Scan for the cell matching the given text and deliver its (x, y) coordinate at center. 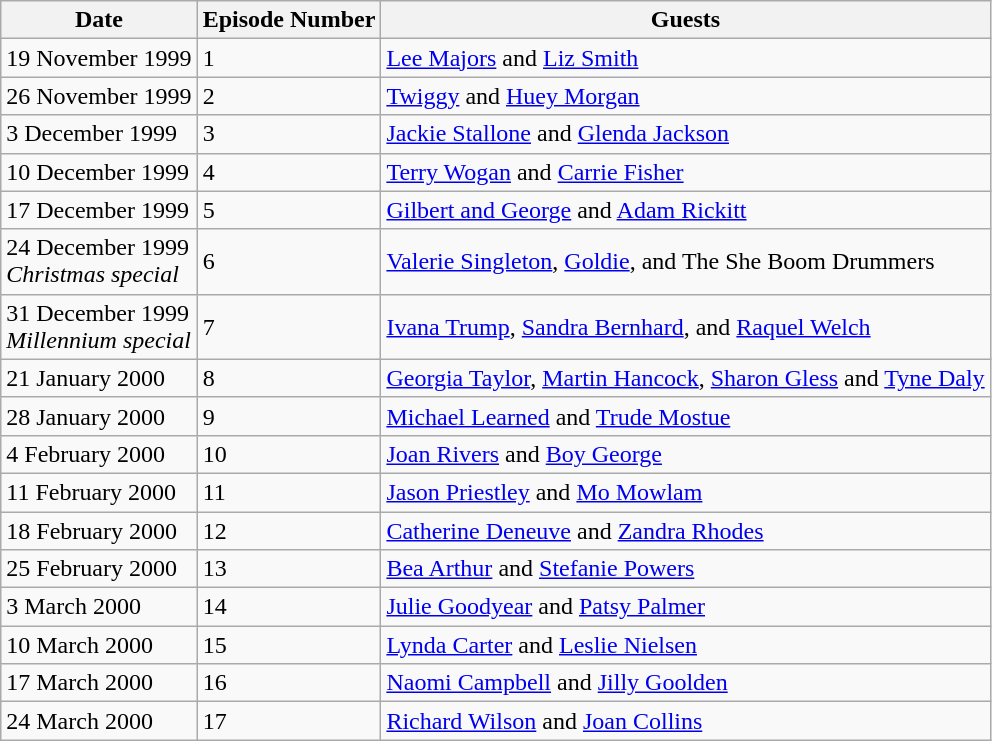
3 December 1999 (99, 134)
Lynda Carter and Leslie Nielsen (686, 645)
5 (289, 210)
7 (289, 326)
21 January 2000 (99, 378)
Episode Number (289, 20)
Valerie Singleton, Goldie, and The She Boom Drummers (686, 262)
17 (289, 721)
Georgia Taylor, Martin Hancock, Sharon Gless and Tyne Daly (686, 378)
6 (289, 262)
Bea Arthur and Stefanie Powers (686, 569)
4 February 2000 (99, 454)
Richard Wilson and Joan Collins (686, 721)
Twiggy and Huey Morgan (686, 96)
17 March 2000 (99, 683)
Date (99, 20)
10 March 2000 (99, 645)
11 (289, 492)
26 November 1999 (99, 96)
Michael Learned and Trude Mostue (686, 416)
12 (289, 531)
11 February 2000 (99, 492)
19 November 1999 (99, 58)
8 (289, 378)
18 February 2000 (99, 531)
31 December 1999Millennium special (99, 326)
9 (289, 416)
17 December 1999 (99, 210)
25 February 2000 (99, 569)
14 (289, 607)
Joan Rivers and Boy George (686, 454)
Gilbert and George and Adam Rickitt (686, 210)
Ivana Trump, Sandra Bernhard, and Raquel Welch (686, 326)
24 December 1999Christmas special (99, 262)
Catherine Deneuve and Zandra Rhodes (686, 531)
Lee Majors and Liz Smith (686, 58)
15 (289, 645)
28 January 2000 (99, 416)
13 (289, 569)
3 March 2000 (99, 607)
Jason Priestley and Mo Mowlam (686, 492)
Jackie Stallone and Glenda Jackson (686, 134)
Naomi Campbell and Jilly Goolden (686, 683)
2 (289, 96)
Guests (686, 20)
16 (289, 683)
4 (289, 172)
Julie Goodyear and Patsy Palmer (686, 607)
1 (289, 58)
3 (289, 134)
24 March 2000 (99, 721)
Terry Wogan and Carrie Fisher (686, 172)
10 December 1999 (99, 172)
10 (289, 454)
